Output the [x, y] coordinate of the center of the cell containing the given text.  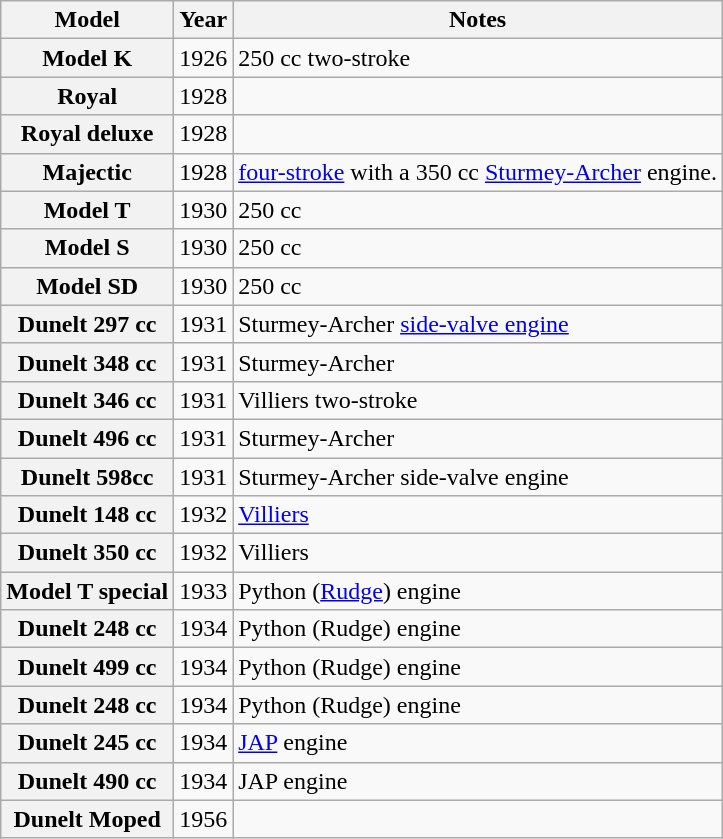
Majectic [88, 172]
Dunelt 490 cc [88, 781]
Model T special [88, 591]
Model SD [88, 286]
Dunelt 348 cc [88, 362]
Notes [478, 20]
1956 [204, 819]
Dunelt 499 cc [88, 667]
Model [88, 20]
Dunelt 350 cc [88, 553]
1926 [204, 58]
250 cc two-stroke [478, 58]
Dunelt 297 cc [88, 324]
Model T [88, 210]
Royal deluxe [88, 134]
Dunelt 598cc [88, 477]
Dunelt 245 cc [88, 743]
Model S [88, 248]
Dunelt 346 cc [88, 400]
1933 [204, 591]
Dunelt 496 cc [88, 438]
four-stroke with a 350 cc Sturmey-Archer engine. [478, 172]
Model K [88, 58]
Royal [88, 96]
Dunelt 148 cc [88, 515]
Year [204, 20]
Dunelt Moped [88, 819]
Villiers two-stroke [478, 400]
